Capture the cell that displays the provided text and extract its (x, y) central coordinate. 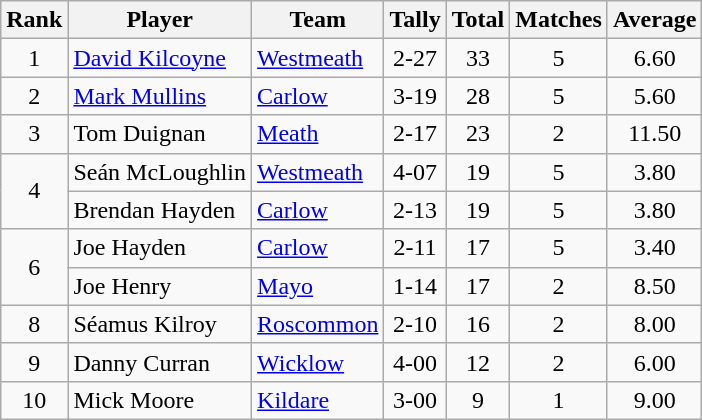
Danny Curran (160, 362)
Tom Duignan (160, 134)
Joe Hayden (160, 248)
8.50 (654, 286)
3-19 (415, 96)
9.00 (654, 400)
2-11 (415, 248)
16 (478, 324)
3 (34, 134)
Mayo (318, 286)
David Kilcoyne (160, 58)
1-14 (415, 286)
2-10 (415, 324)
Séamus Kilroy (160, 324)
Tally (415, 20)
8 (34, 324)
Rank (34, 20)
6.60 (654, 58)
Average (654, 20)
Kildare (318, 400)
Total (478, 20)
4-00 (415, 362)
3.40 (654, 248)
Mick Moore (160, 400)
Seán McLoughlin (160, 172)
Matches (559, 20)
12 (478, 362)
Player (160, 20)
4-07 (415, 172)
Brendan Hayden (160, 210)
Joe Henry (160, 286)
6 (34, 267)
10 (34, 400)
4 (34, 191)
2-13 (415, 210)
6.00 (654, 362)
33 (478, 58)
23 (478, 134)
3-00 (415, 400)
28 (478, 96)
Wicklow (318, 362)
2-17 (415, 134)
5.60 (654, 96)
Meath (318, 134)
8.00 (654, 324)
Team (318, 20)
Mark Mullins (160, 96)
11.50 (654, 134)
2-27 (415, 58)
Roscommon (318, 324)
